From the cell containing the given text, extract its center point as (X, Y) coordinate. 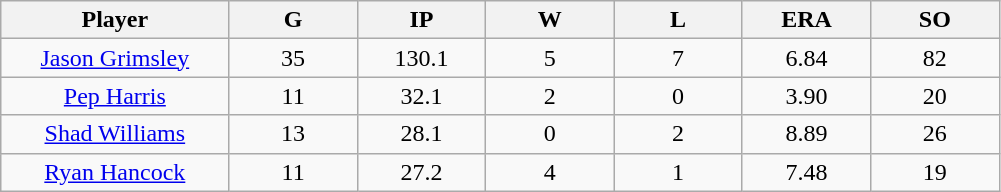
8.89 (806, 134)
L (678, 20)
Jason Grimsley (115, 58)
4 (550, 172)
7 (678, 58)
6.84 (806, 58)
27.2 (421, 172)
G (293, 20)
IP (421, 20)
7.48 (806, 172)
20 (935, 96)
1 (678, 172)
130.1 (421, 58)
13 (293, 134)
3.90 (806, 96)
Shad Williams (115, 134)
82 (935, 58)
Player (115, 20)
Pep Harris (115, 96)
26 (935, 134)
W (550, 20)
32.1 (421, 96)
ERA (806, 20)
5 (550, 58)
Ryan Hancock (115, 172)
SO (935, 20)
28.1 (421, 134)
35 (293, 58)
19 (935, 172)
